Detect which cell encompasses the target text, then output its (X, Y) center coordinate. 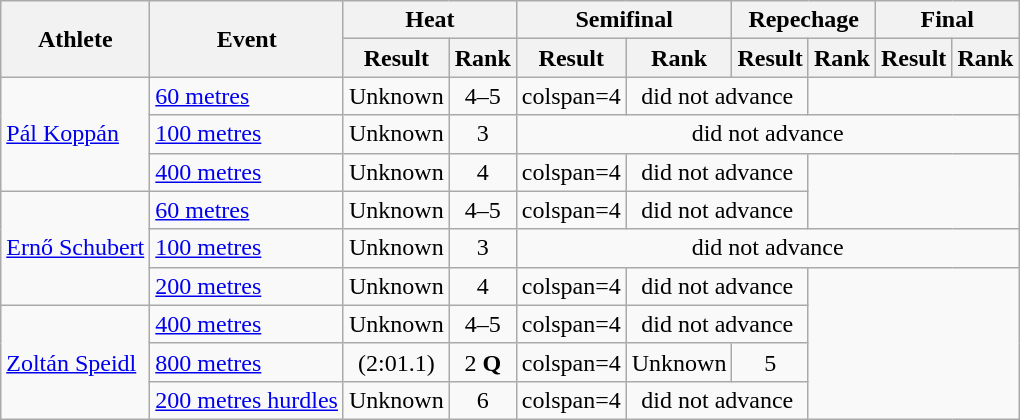
Heat (430, 20)
2 Q (482, 362)
Final (947, 20)
Repechage (804, 20)
Semifinal (624, 20)
Pál Koppán (76, 134)
800 metres (247, 362)
Event (247, 39)
5 (770, 362)
6 (482, 400)
(2:01.1) (396, 362)
Zoltán Speidl (76, 362)
200 metres hurdles (247, 400)
200 metres (247, 286)
Ernő Schubert (76, 248)
Athlete (76, 39)
